Search for the cell housing the specified text and yield its [x, y] center coordinate. 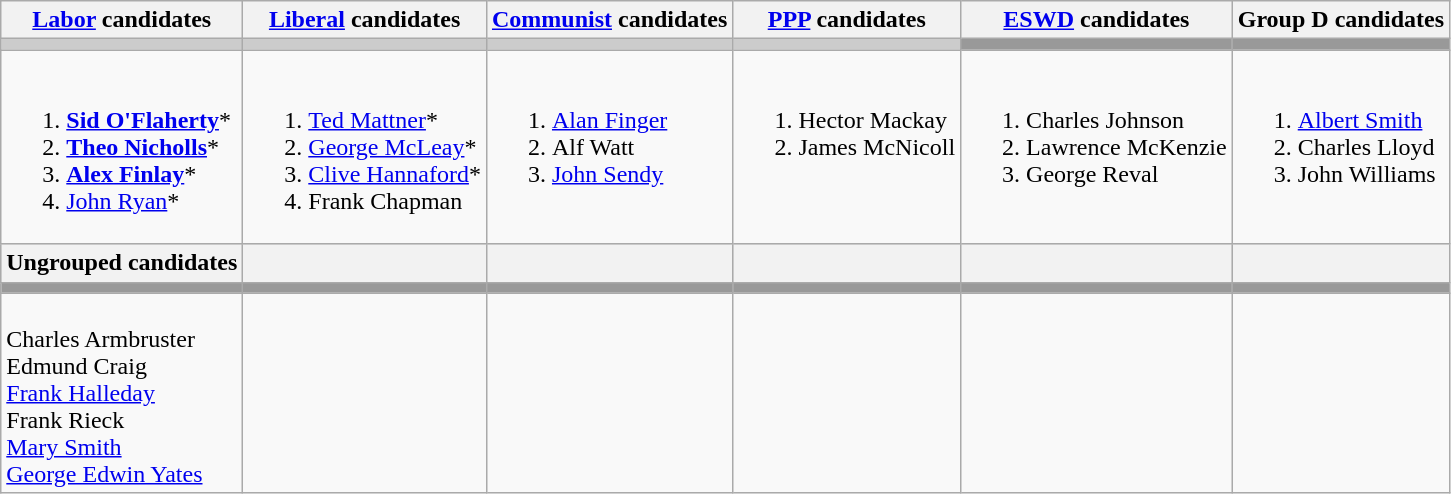
PPP candidates [847, 20]
Charles JohnsonLawrence McKenzieGeorge Reval [1097, 147]
Group D candidates [1340, 20]
Charles Armbruster Edmund Craig Frank Halleday Frank Rieck Mary Smith George Edwin Yates [122, 393]
Alan FingerAlf WattJohn Sendy [609, 147]
Liberal candidates [365, 20]
Albert SmithCharles LloydJohn Williams [1340, 147]
Labor candidates [122, 20]
ESWD candidates [1097, 20]
Ted Mattner*George McLeay*Clive Hannaford*Frank Chapman [365, 147]
Ungrouped candidates [122, 263]
Sid O'Flaherty*Theo Nicholls*Alex Finlay*John Ryan* [122, 147]
Communist candidates [609, 20]
Hector MackayJames McNicoll [847, 147]
